Scan for the cell matching the given text and deliver its (X, Y) coordinate at center. 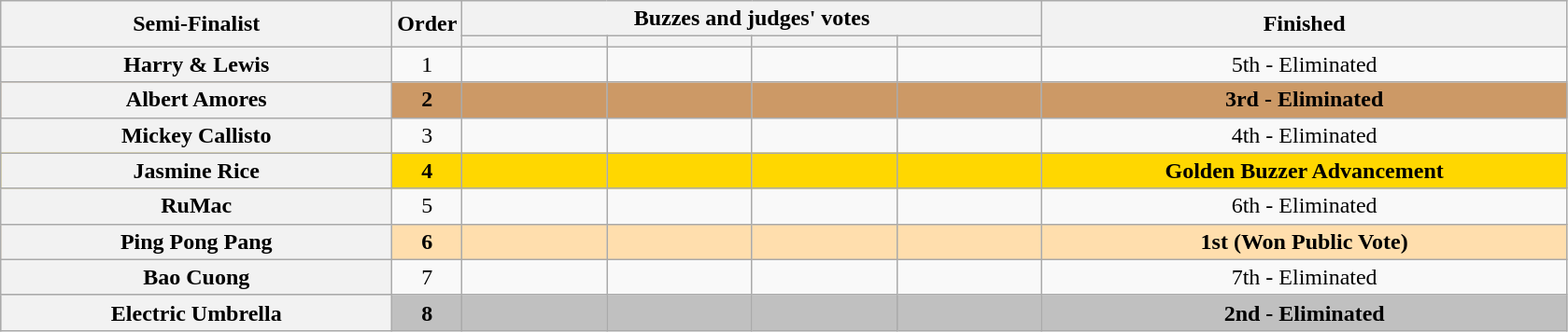
5th - Eliminated (1304, 64)
4 (428, 171)
3rd - Eliminated (1304, 100)
Ping Pong Pang (196, 242)
Golden Buzzer Advancement (1304, 171)
Mickey Callisto (196, 135)
RuMac (196, 206)
6th - Eliminated (1304, 206)
Electric Umbrella (196, 312)
Buzzes and judges' votes (752, 19)
Order (428, 24)
Harry & Lewis (196, 64)
Jasmine Rice (196, 171)
2nd - Eliminated (1304, 312)
Finished (1304, 24)
4th - Eliminated (1304, 135)
2 (428, 100)
Semi-Finalist (196, 24)
3 (428, 135)
7th - Eliminated (1304, 277)
Albert Amores (196, 100)
1st (Won Public Vote) (1304, 242)
8 (428, 312)
Bao Cuong (196, 277)
6 (428, 242)
1 (428, 64)
5 (428, 206)
7 (428, 277)
